Extract the [x, y] coordinate from the center of the cell holding the provided text.  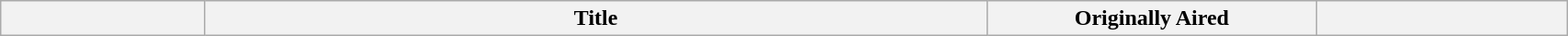
Originally Aired [1152, 18]
Title [595, 18]
